Output the [x, y] coordinate of the center of the cell containing the given text.  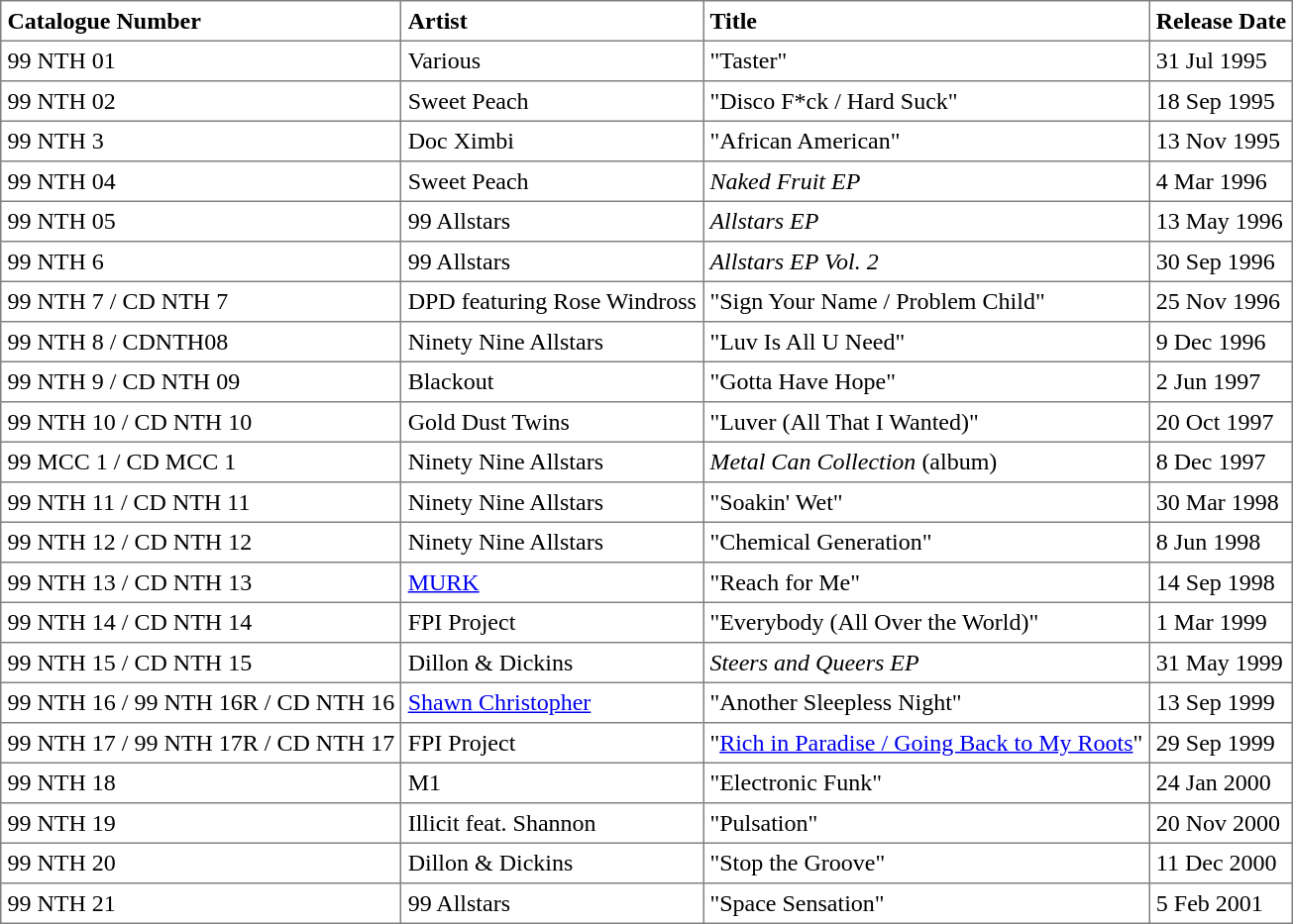
99 NTH 12 / CD NTH 12 [201, 542]
25 Nov 1996 [1221, 301]
99 NTH 13 / CD NTH 13 [201, 582]
Shawn Christopher [553, 702]
Metal Can Collection (album) [926, 462]
13 Nov 1995 [1221, 141]
Naked Fruit EP [926, 181]
Title [926, 21]
"Gotta Have Hope" [926, 381]
4 Mar 1996 [1221, 181]
2 Jun 1997 [1221, 381]
"Pulsation" [926, 823]
Catalogue Number [201, 21]
Allstars EP Vol. 2 [926, 261]
Gold Dust Twins [553, 422]
99 NTH 05 [201, 221]
"Chemical Generation" [926, 542]
"Rich in Paradise / Going Back to My Roots" [926, 743]
"Another Sleepless Night" [926, 702]
Various [553, 60]
"Sign Your Name / Problem Child" [926, 301]
99 NTH 6 [201, 261]
"Reach for Me" [926, 582]
8 Dec 1997 [1221, 462]
30 Mar 1998 [1221, 502]
"Space Sensation" [926, 903]
"African American" [926, 141]
13 Sep 1999 [1221, 702]
31 May 1999 [1221, 663]
99 NTH 17 / 99 NTH 17R / CD NTH 17 [201, 743]
"Stop the Groove" [926, 863]
24 Jan 2000 [1221, 782]
11 Dec 2000 [1221, 863]
99 NTH 01 [201, 60]
9 Dec 1996 [1221, 342]
99 NTH 9 / CD NTH 09 [201, 381]
99 MCC 1 / CD MCC 1 [201, 462]
"Taster" [926, 60]
Steers and Queers EP [926, 663]
99 NTH 15 / CD NTH 15 [201, 663]
5 Feb 2001 [1221, 903]
Blackout [553, 381]
99 NTH 19 [201, 823]
"Everybody (All Over the World)" [926, 622]
14 Sep 1998 [1221, 582]
13 May 1996 [1221, 221]
8 Jun 1998 [1221, 542]
18 Sep 1995 [1221, 101]
"Electronic Funk" [926, 782]
DPD featuring Rose Windross [553, 301]
99 NTH 7 / CD NTH 7 [201, 301]
29 Sep 1999 [1221, 743]
"Luver (All That I Wanted)" [926, 422]
"Soakin' Wet" [926, 502]
Release Date [1221, 21]
Allstars EP [926, 221]
Doc Ximbi [553, 141]
99 NTH 02 [201, 101]
99 NTH 18 [201, 782]
Artist [553, 21]
99 NTH 10 / CD NTH 10 [201, 422]
99 NTH 8 / CDNTH08 [201, 342]
"Luv Is All U Need" [926, 342]
99 NTH 16 / 99 NTH 16R / CD NTH 16 [201, 702]
20 Nov 2000 [1221, 823]
99 NTH 04 [201, 181]
99 NTH 20 [201, 863]
30 Sep 1996 [1221, 261]
31 Jul 1995 [1221, 60]
99 NTH 14 / CD NTH 14 [201, 622]
1 Mar 1999 [1221, 622]
20 Oct 1997 [1221, 422]
99 NTH 11 / CD NTH 11 [201, 502]
"Disco F*ck / Hard Suck" [926, 101]
MURK [553, 582]
M1 [553, 782]
99 NTH 3 [201, 141]
Illicit feat. Shannon [553, 823]
99 NTH 21 [201, 903]
